Provide the [X, Y] coordinate of the cell's center where the given text is located.  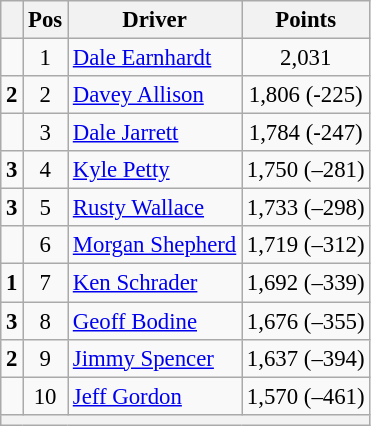
1,750 (–281) [306, 170]
1,733 (–298) [306, 208]
8 [46, 321]
1,570 (–461) [306, 396]
Points [306, 20]
10 [46, 396]
Morgan Shepherd [155, 245]
Ken Schrader [155, 283]
1,784 (-247) [306, 133]
7 [46, 283]
1,806 (-225) [306, 95]
Kyle Petty [155, 170]
4 [46, 170]
9 [46, 358]
1,637 (–394) [306, 358]
Dale Jarrett [155, 133]
Dale Earnhardt [155, 58]
1,692 (–339) [306, 283]
Pos [46, 20]
2,031 [306, 58]
5 [46, 208]
1,719 (–312) [306, 245]
Jeff Gordon [155, 396]
Geoff Bodine [155, 321]
1,676 (–355) [306, 321]
Rusty Wallace [155, 208]
Jimmy Spencer [155, 358]
6 [46, 245]
Davey Allison [155, 95]
Driver [155, 20]
